For the text-containing cell, return its midpoint in [x, y] coordinate format. 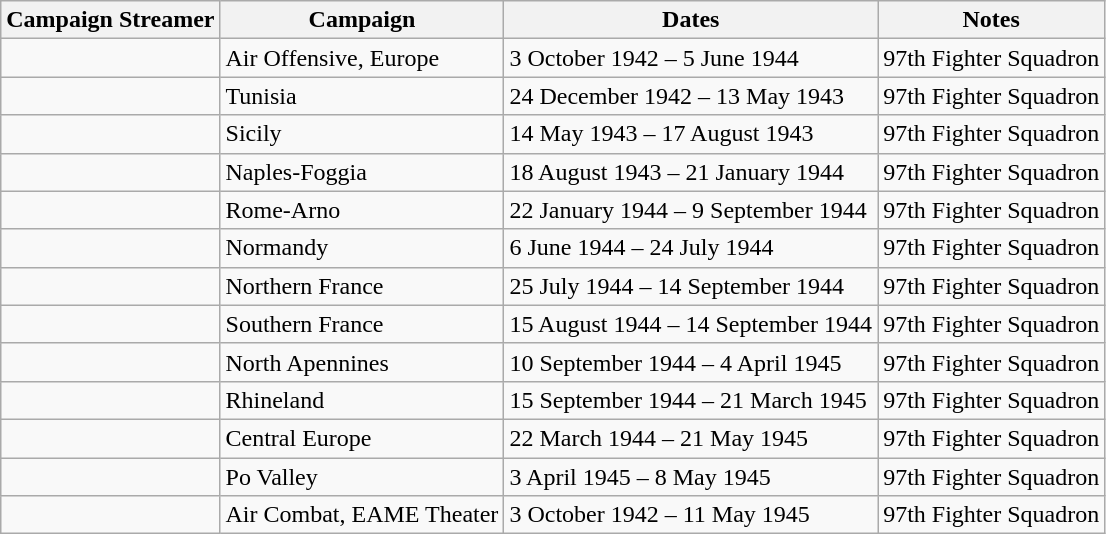
Naples-Foggia [362, 172]
Po Valley [362, 477]
Rome-Arno [362, 210]
25 July 1944 – 14 September 1944 [691, 286]
Northern France [362, 286]
Tunisia [362, 96]
18 August 1943 – 21 January 1944 [691, 172]
Campaign [362, 20]
Sicily [362, 134]
Air Combat, EAME Theater [362, 515]
3 October 1942 – 11 May 1945 [691, 515]
22 March 1944 – 21 May 1945 [691, 438]
22 January 1944 – 9 September 1944 [691, 210]
Normandy [362, 248]
6 June 1944 – 24 July 1944 [691, 248]
Southern France [362, 324]
24 December 1942 – 13 May 1943 [691, 96]
15 August 1944 – 14 September 1944 [691, 324]
3 April 1945 – 8 May 1945 [691, 477]
14 May 1943 – 17 August 1943 [691, 134]
Rhineland [362, 400]
3 October 1942 – 5 June 1944 [691, 58]
10 September 1944 – 4 April 1945 [691, 362]
Air Offensive, Europe [362, 58]
Dates [691, 20]
15 September 1944 – 21 March 1945 [691, 400]
Campaign Streamer [110, 20]
Central Europe [362, 438]
North Apennines [362, 362]
Notes [992, 20]
